Return [x, y] of the center of cell containing provided text 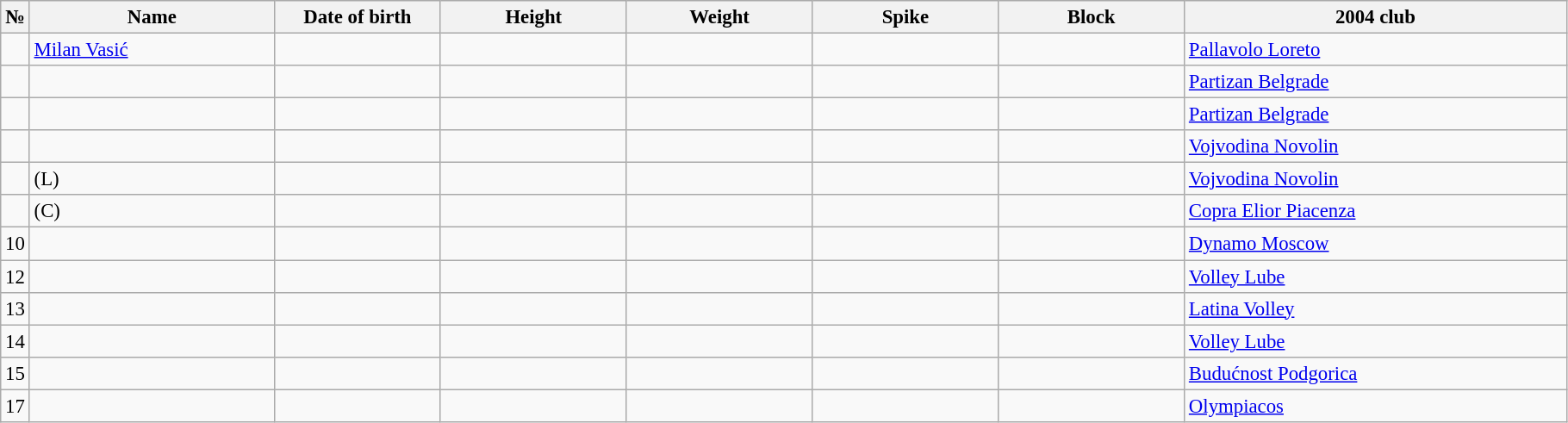
10 [16, 244]
Olympiacos [1376, 406]
2004 club [1376, 17]
Copra Elior Piacenza [1376, 211]
Date of birth [357, 17]
(C) [152, 211]
17 [16, 406]
Spike [905, 17]
Weight [719, 17]
Height [533, 17]
№ [16, 17]
15 [16, 373]
Budućnost Podgorica [1376, 373]
Dynamo Moscow [1376, 244]
14 [16, 341]
Block [1092, 17]
13 [16, 308]
Milan Vasić [152, 50]
Latina Volley [1376, 308]
(L) [152, 179]
Pallavolo Loreto [1376, 50]
12 [16, 277]
Name [152, 17]
